Detect which cell encompasses the target text, then output its [X, Y] center coordinate. 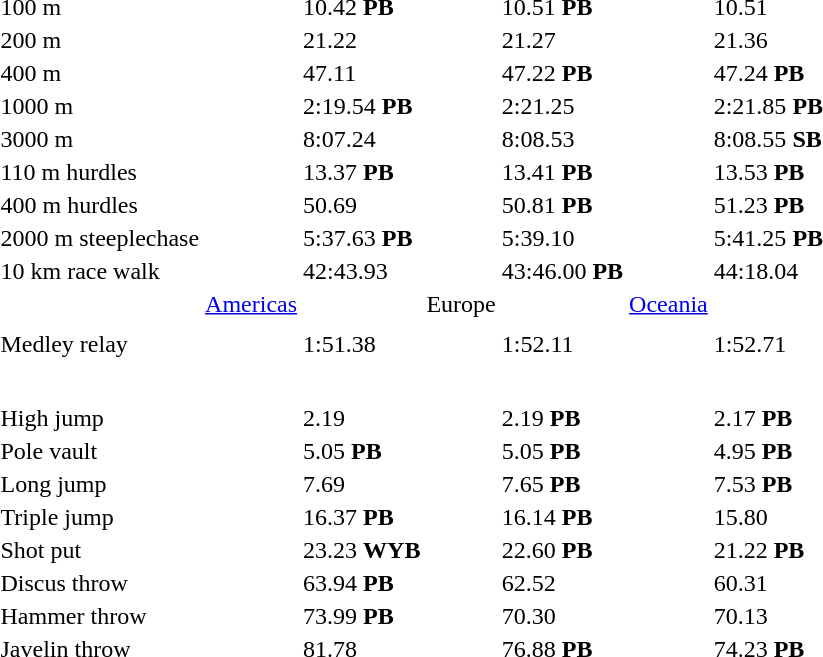
22.60 PB [562, 550]
47.22 PB [562, 73]
7.65 PB [562, 484]
Europe [461, 344]
13.37 PB [362, 172]
16.37 PB [362, 517]
63.94 PB [362, 583]
13.41 PB [562, 172]
2:19.54 PB [362, 106]
2.19 [362, 418]
47.11 [362, 73]
1:51.38 [362, 344]
2:21.25 [562, 106]
7.69 [362, 484]
5:37.63 PB [362, 238]
2.19 PB [562, 418]
23.23 WYB [362, 550]
1:52.11 [562, 344]
62.52 [562, 583]
21.27 [562, 40]
21.22 [362, 40]
70.30 [562, 616]
Americas [252, 344]
42:43.93 [362, 271]
43:46.00 PB [562, 271]
50.81 PB [562, 205]
8:07.24 [362, 139]
50.69 [362, 205]
8:08.53 [562, 139]
Oceania [669, 344]
73.99 PB [362, 616]
5:39.10 [562, 238]
16.14 PB [562, 517]
